Search for the cell housing the specified text and yield its (x, y) center coordinate. 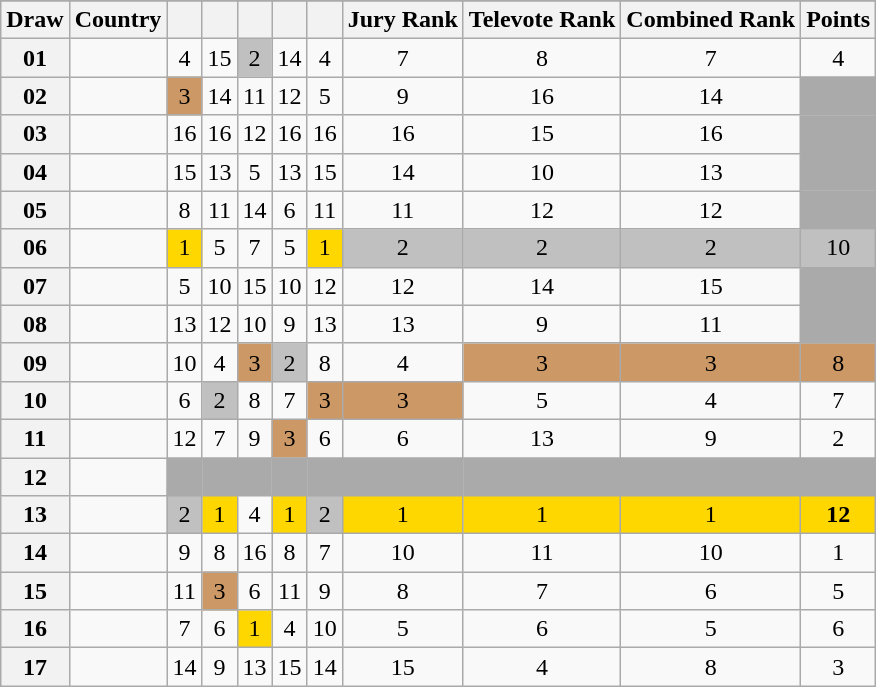
08 (35, 324)
03 (35, 134)
Televote Rank (542, 20)
07 (35, 286)
04 (35, 172)
Draw (35, 20)
05 (35, 210)
02 (35, 96)
Country (118, 20)
09 (35, 362)
Combined Rank (711, 20)
01 (35, 58)
06 (35, 248)
Points (838, 20)
17 (35, 667)
Jury Rank (402, 20)
